Search for the cell housing the specified text and yield its [X, Y] center coordinate. 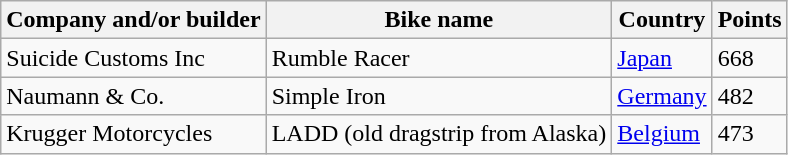
Country [662, 20]
Company and/or builder [134, 20]
Naumann & Co. [134, 96]
Belgium [662, 134]
668 [750, 58]
LADD (old dragstrip from Alaska) [439, 134]
473 [750, 134]
Rumble Racer [439, 58]
Krugger Motorcycles [134, 134]
Simple Iron [439, 96]
Suicide Customs Inc [134, 58]
Japan [662, 58]
Germany [662, 96]
Bike name [439, 20]
Points [750, 20]
482 [750, 96]
